Search for the cell housing the specified text and yield its (X, Y) center coordinate. 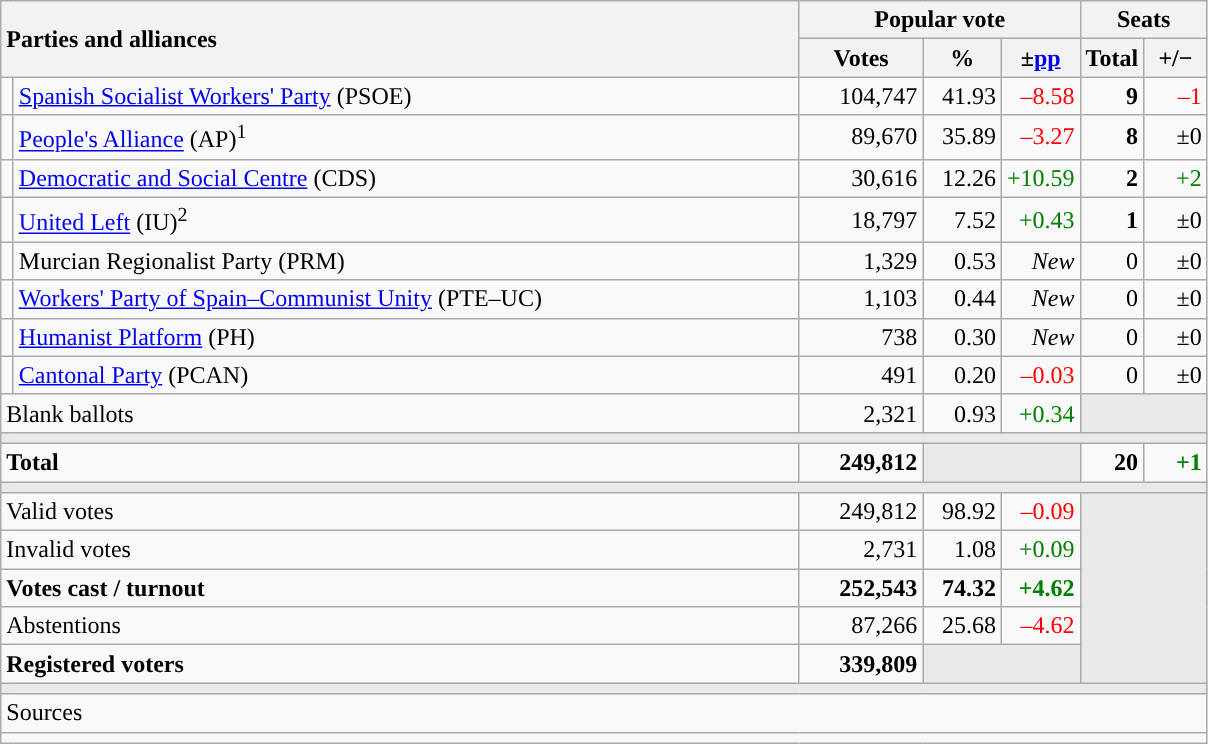
+0.43 (1040, 220)
+2 (1176, 178)
0.53 (962, 261)
–1 (1176, 96)
98.92 (962, 512)
41.93 (962, 96)
1,329 (861, 261)
United Left (IU)2 (406, 220)
87,266 (861, 626)
Invalid votes (400, 550)
Votes (861, 58)
0.93 (962, 413)
1 (1112, 220)
Blank ballots (400, 413)
0.30 (962, 337)
252,543 (861, 588)
+1 (1176, 462)
9 (1112, 96)
Seats (1144, 20)
20 (1112, 462)
–0.03 (1040, 375)
+10.59 (1040, 178)
0.44 (962, 299)
% (962, 58)
Votes cast / turnout (400, 588)
491 (861, 375)
±pp (1040, 58)
0.20 (962, 375)
Workers' Party of Spain–Communist Unity (PTE–UC) (406, 299)
Sources (604, 713)
Humanist Platform (PH) (406, 337)
Spanish Socialist Workers' Party (PSOE) (406, 96)
Popular vote (940, 20)
Parties and alliances (400, 39)
12.26 (962, 178)
Registered voters (400, 664)
–3.27 (1040, 138)
2 (1112, 178)
Murcian Regionalist Party (PRM) (406, 261)
1.08 (962, 550)
2,321 (861, 413)
–8.58 (1040, 96)
Cantonal Party (PCAN) (406, 375)
738 (861, 337)
+0.34 (1040, 413)
–0.09 (1040, 512)
1,103 (861, 299)
104,747 (861, 96)
7.52 (962, 220)
People's Alliance (AP)1 (406, 138)
8 (1112, 138)
–4.62 (1040, 626)
74.32 (962, 588)
89,670 (861, 138)
+0.09 (1040, 550)
+4.62 (1040, 588)
35.89 (962, 138)
Valid votes (400, 512)
25.68 (962, 626)
339,809 (861, 664)
18,797 (861, 220)
Democratic and Social Centre (CDS) (406, 178)
30,616 (861, 178)
Abstentions (400, 626)
+/− (1176, 58)
2,731 (861, 550)
